Determine the [X, Y] coordinate at the center of the cell enclosing the given text.  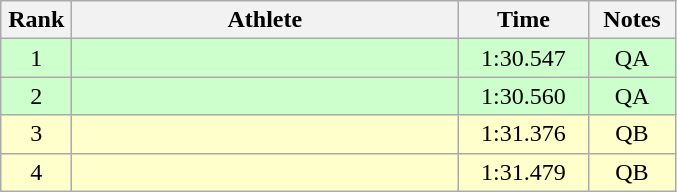
Time [524, 20]
1:31.479 [524, 172]
1:30.547 [524, 58]
Athlete [265, 20]
3 [36, 134]
Rank [36, 20]
Notes [632, 20]
4 [36, 172]
1:31.376 [524, 134]
1 [36, 58]
1:30.560 [524, 96]
2 [36, 96]
